Return [X, Y] of the center of cell containing provided text 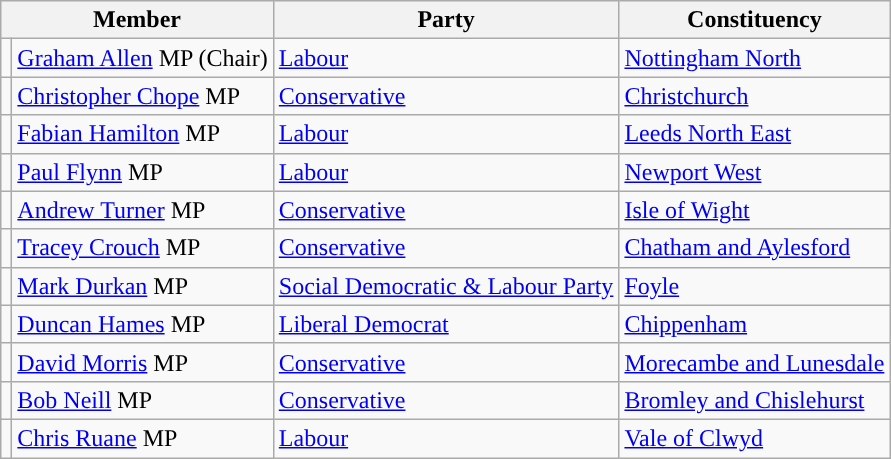
Mark Durkan MP [142, 286]
Fabian Hamilton MP [142, 134]
Christopher Chope MP [142, 96]
Christchurch [754, 96]
Social Democratic & Labour Party [446, 286]
Bob Neill MP [142, 400]
Paul Flynn MP [142, 172]
Andrew Turner MP [142, 210]
Morecambe and Lunesdale [754, 362]
Vale of Clwyd [754, 438]
Tracey Crouch MP [142, 248]
Newport West [754, 172]
Chatham and Aylesford [754, 248]
Bromley and Chislehurst [754, 400]
Duncan Hames MP [142, 324]
Isle of Wight [754, 210]
Chris Ruane MP [142, 438]
Liberal Democrat [446, 324]
Graham Allen MP (Chair) [142, 58]
Member [138, 20]
Foyle [754, 286]
Leeds North East [754, 134]
David Morris MP [142, 362]
Party [446, 20]
Constituency [754, 20]
Chippenham [754, 324]
Nottingham North [754, 58]
